Locate the cell with the specified text and output its [X, Y] center coordinate. 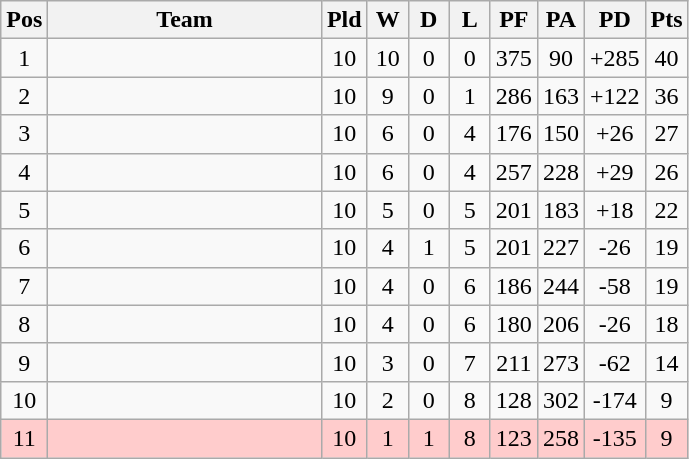
273 [560, 362]
W [388, 20]
Pld [344, 20]
227 [560, 248]
+18 [614, 210]
Team [185, 20]
123 [514, 438]
-135 [614, 438]
26 [666, 172]
244 [560, 286]
150 [560, 134]
258 [560, 438]
40 [666, 58]
90 [560, 58]
302 [560, 400]
257 [514, 172]
18 [666, 324]
+285 [614, 58]
211 [514, 362]
-174 [614, 400]
183 [560, 210]
11 [24, 438]
163 [560, 96]
PA [560, 20]
176 [514, 134]
+122 [614, 96]
PF [514, 20]
180 [514, 324]
27 [666, 134]
36 [666, 96]
-62 [614, 362]
-58 [614, 286]
375 [514, 58]
286 [514, 96]
228 [560, 172]
D [428, 20]
+26 [614, 134]
128 [514, 400]
Pts [666, 20]
22 [666, 210]
Pos [24, 20]
186 [514, 286]
PD [614, 20]
206 [560, 324]
L [470, 20]
+29 [614, 172]
14 [666, 362]
